Extract the [x, y] coordinate from the center of the cell holding the provided text.  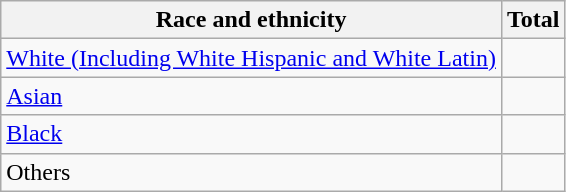
Asian [252, 96]
Race and ethnicity [252, 20]
Others [252, 172]
White (Including White Hispanic and White Latin) [252, 58]
Total [533, 20]
Black [252, 134]
